Return (x, y) of the center of cell containing provided text 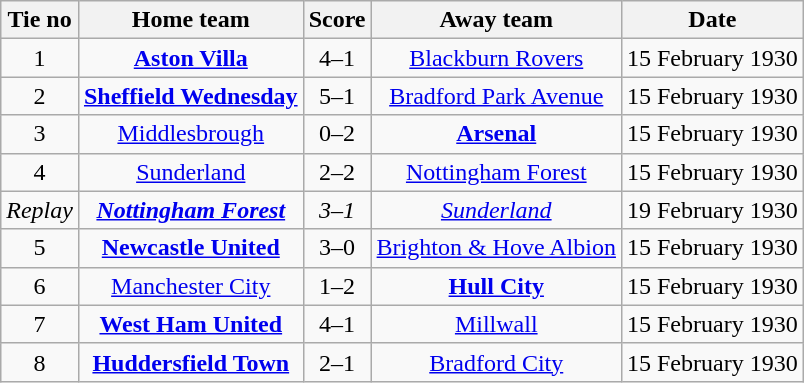
Score (337, 20)
3 (40, 134)
1–2 (337, 286)
Away team (496, 20)
3–1 (337, 210)
Replay (40, 210)
2–2 (337, 172)
Hull City (496, 286)
Newcastle United (190, 248)
Brighton & Hove Albion (496, 248)
Manchester City (190, 286)
3–0 (337, 248)
6 (40, 286)
4 (40, 172)
Bradford City (496, 362)
2–1 (337, 362)
West Ham United (190, 324)
5 (40, 248)
1 (40, 58)
Tie no (40, 20)
5–1 (337, 96)
Home team (190, 20)
Blackburn Rovers (496, 58)
8 (40, 362)
2 (40, 96)
Sheffield Wednesday (190, 96)
Bradford Park Avenue (496, 96)
Arsenal (496, 134)
Date (712, 20)
7 (40, 324)
Huddersfield Town (190, 362)
19 February 1930 (712, 210)
Millwall (496, 324)
Middlesbrough (190, 134)
0–2 (337, 134)
Aston Villa (190, 58)
